Search for the cell housing the specified text and yield its [X, Y] center coordinate. 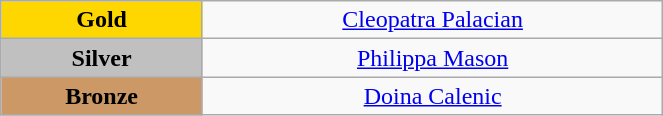
Doina Calenic [432, 96]
Silver [102, 58]
Gold [102, 20]
Philippa Mason [432, 58]
Bronze [102, 96]
Cleopatra Palacian [432, 20]
